Detect which cell encompasses the target text, then output its (x, y) center coordinate. 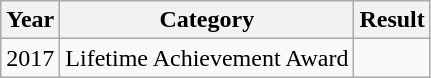
Year (30, 20)
Result (392, 20)
Lifetime Achievement Award (207, 58)
Category (207, 20)
2017 (30, 58)
